Determine the (X, Y) coordinate at the center of the cell enclosing the given text.  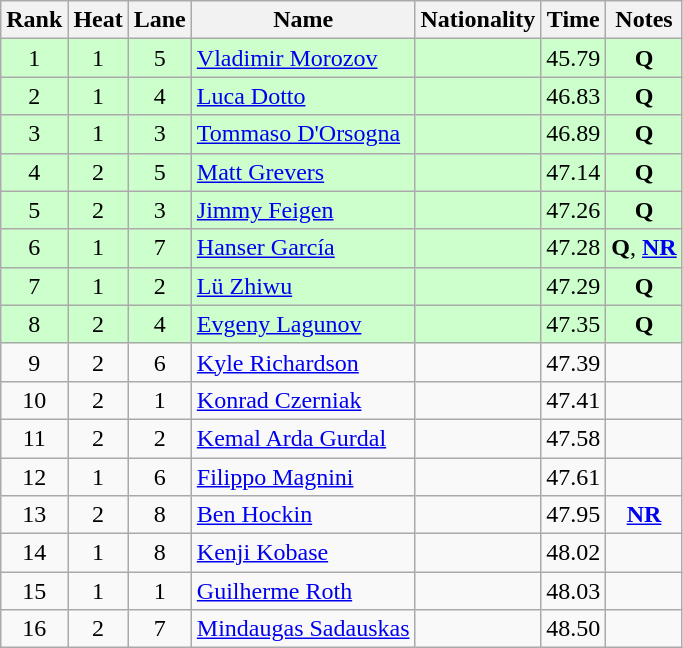
13 (34, 515)
Konrad Czerniak (303, 400)
47.26 (574, 210)
Tommaso D'Orsogna (303, 134)
Lü Zhiwu (303, 286)
47.58 (574, 438)
47.35 (574, 324)
Hanser García (303, 248)
47.28 (574, 248)
47.61 (574, 477)
47.41 (574, 400)
9 (34, 362)
Notes (644, 20)
Kemal Arda Gurdal (303, 438)
Kenji Kobase (303, 553)
Evgeny Lagunov (303, 324)
Name (303, 20)
48.50 (574, 629)
Jimmy Feigen (303, 210)
15 (34, 591)
NR (644, 515)
Lane (160, 20)
Guilherme Roth (303, 591)
47.39 (574, 362)
47.14 (574, 172)
46.83 (574, 96)
47.95 (574, 515)
48.02 (574, 553)
10 (34, 400)
16 (34, 629)
Mindaugas Sadauskas (303, 629)
Luca Dotto (303, 96)
Q, NR (644, 248)
12 (34, 477)
11 (34, 438)
Nationality (478, 20)
47.29 (574, 286)
Vladimir Morozov (303, 58)
Heat (98, 20)
46.89 (574, 134)
Rank (34, 20)
45.79 (574, 58)
48.03 (574, 591)
Ben Hockin (303, 515)
Filippo Magnini (303, 477)
14 (34, 553)
Time (574, 20)
Kyle Richardson (303, 362)
Matt Grevers (303, 172)
